Determine the [x, y] coordinate at the center of the cell enclosing the given text.  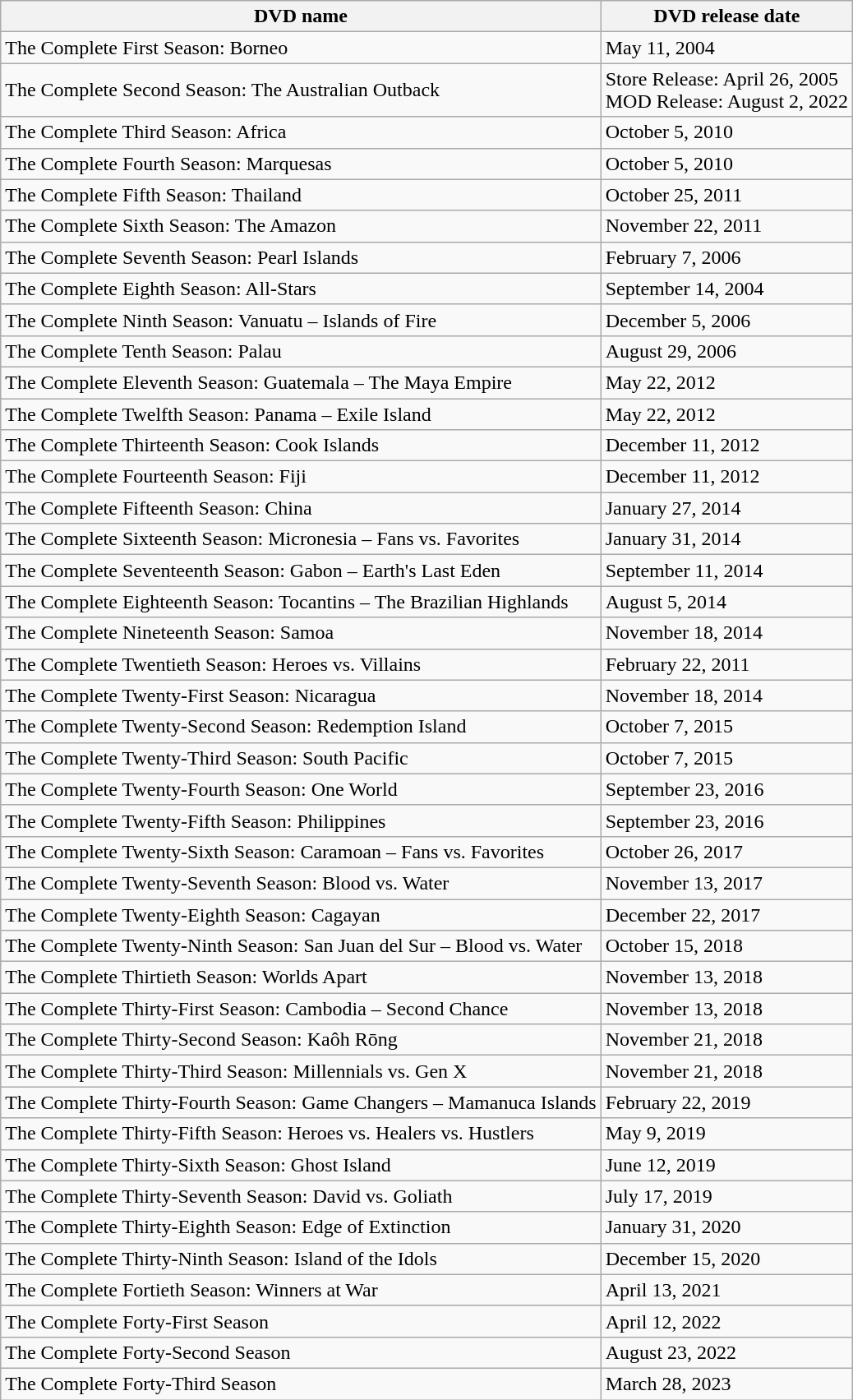
The Complete Third Season: Africa [301, 132]
The Complete Sixth Season: The Amazon [301, 226]
The Complete Twentieth Season: Heroes vs. Villains [301, 664]
The Complete Forty-Third Season [301, 1384]
June 12, 2019 [726, 1165]
The Complete Fortieth Season: Winners at War [301, 1290]
December 22, 2017 [726, 915]
The Complete Thirty-Third Season: Millennials vs. Gen X [301, 1071]
The Complete Twenty-Fourth Season: One World [301, 789]
The Complete Ninth Season: Vanuatu – Islands of Fire [301, 320]
The Complete Forty-First Season [301, 1321]
Store Release: April 26, 2005MOD Release: August 2, 2022 [726, 90]
The Complete Forty-Second Season [301, 1352]
The Complete Thirty-Eighth Season: Edge of Extinction [301, 1227]
April 12, 2022 [726, 1321]
The Complete Tenth Season: Palau [301, 351]
December 15, 2020 [726, 1259]
October 26, 2017 [726, 852]
The Complete Seventeenth Season: Gabon – Earth's Last Eden [301, 571]
The Complete Fourteenth Season: Fiji [301, 477]
The Complete Thirteenth Season: Cook Islands [301, 446]
DVD name [301, 16]
The Complete Nineteenth Season: Samoa [301, 633]
The Complete Sixteenth Season: Micronesia – Fans vs. Favorites [301, 539]
The Complete Thirty-Ninth Season: Island of the Idols [301, 1259]
The Complete Twenty-Fifth Season: Philippines [301, 820]
The Complete Thirtieth Season: Worlds Apart [301, 977]
The Complete Twenty-Sixth Season: Caramoan – Fans vs. Favorites [301, 852]
The Complete Fifteenth Season: China [301, 508]
The Complete Twenty-Eighth Season: Cagayan [301, 915]
The Complete Twenty-Ninth Season: San Juan del Sur – Blood vs. Water [301, 946]
December 5, 2006 [726, 320]
The Complete Thirty-Second Season: Kaôh Rōng [301, 1040]
October 25, 2011 [726, 195]
February 22, 2011 [726, 664]
The Complete Seventh Season: Pearl Islands [301, 257]
January 31, 2020 [726, 1227]
February 7, 2006 [726, 257]
September 14, 2004 [726, 289]
January 27, 2014 [726, 508]
November 13, 2017 [726, 883]
The Complete Twelfth Season: Panama – Exile Island [301, 414]
The Complete Thirty-Fifth Season: Heroes vs. Healers vs. Hustlers [301, 1134]
The Complete Twenty-Second Season: Redemption Island [301, 727]
March 28, 2023 [726, 1384]
The Complete First Season: Borneo [301, 48]
DVD release date [726, 16]
The Complete Thirty-Seventh Season: David vs. Goliath [301, 1196]
May 11, 2004 [726, 48]
August 5, 2014 [726, 602]
The Complete Thirty-First Season: Cambodia – Second Chance [301, 1009]
The Complete Eighteenth Season: Tocantins – The Brazilian Highlands [301, 602]
The Complete Eleventh Season: Guatemala – The Maya Empire [301, 382]
The Complete Fourth Season: Marquesas [301, 164]
The Complete Second Season: The Australian Outback [301, 90]
The Complete Twenty-Seventh Season: Blood vs. Water [301, 883]
November 22, 2011 [726, 226]
The Complete Twenty-First Season: Nicaragua [301, 695]
The Complete Eighth Season: All-Stars [301, 289]
July 17, 2019 [726, 1196]
September 11, 2014 [726, 571]
The Complete Thirty-Fourth Season: Game Changers – Mamanuca Islands [301, 1102]
January 31, 2014 [726, 539]
August 23, 2022 [726, 1352]
May 9, 2019 [726, 1134]
August 29, 2006 [726, 351]
The Complete Thirty-Sixth Season: Ghost Island [301, 1165]
The Complete Twenty-Third Season: South Pacific [301, 758]
October 15, 2018 [726, 946]
April 13, 2021 [726, 1290]
The Complete Fifth Season: Thailand [301, 195]
February 22, 2019 [726, 1102]
